Output the [x, y] coordinate of the center of the cell containing the given text.  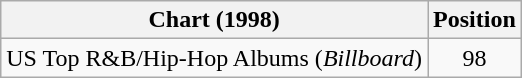
Position [475, 20]
US Top R&B/Hip-Hop Albums (Billboard) [214, 58]
98 [475, 58]
Chart (1998) [214, 20]
